From the cell containing the given text, extract its center point as (x, y) coordinate. 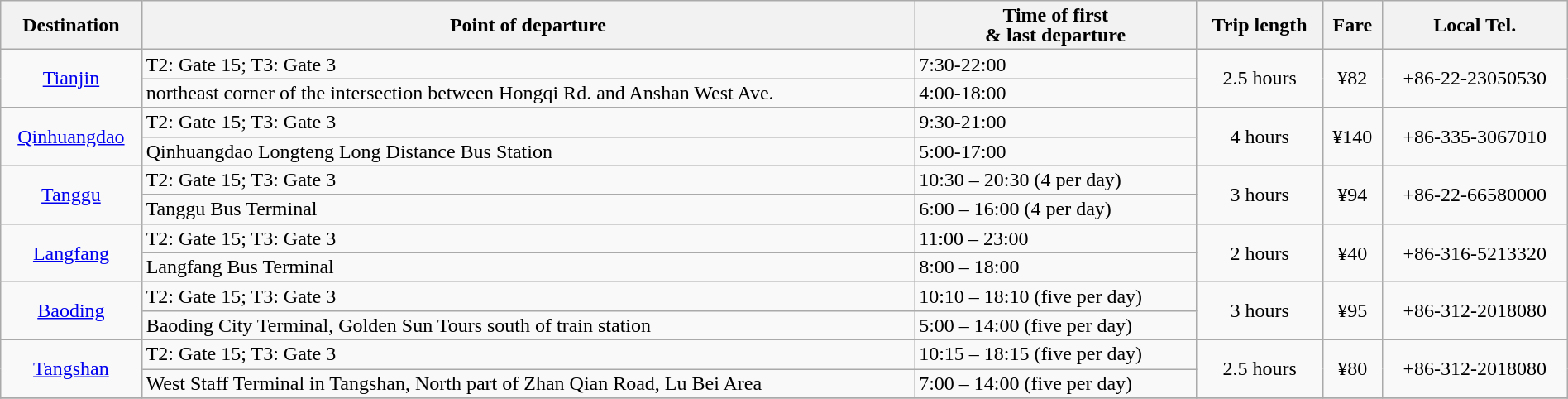
6:00 – 16:00 (4 per day) (1055, 209)
+86-22-66580000 (1475, 195)
Qinhuangdao Longteng Long Distance Bus Station (528, 151)
10:30 – 20:30 (4 per day) (1055, 180)
¥95 (1353, 310)
¥140 (1353, 137)
11:00 – 23:00 (1055, 238)
Time of first& last departure (1055, 25)
+86-22-23050530 (1475, 79)
northeast corner of the intersection between Hongqi Rd. and Anshan West Ave. (528, 93)
Point of departure (528, 25)
5:00-17:00 (1055, 151)
8:00 – 18:00 (1055, 267)
7:30-22:00 (1055, 65)
+86-335-3067010 (1475, 137)
2 hours (1260, 252)
Langfang Bus Terminal (528, 267)
¥94 (1353, 195)
Langfang (71, 252)
¥80 (1353, 368)
¥82 (1353, 79)
Destination (71, 25)
5:00 – 14:00 (five per day) (1055, 324)
9:30-21:00 (1055, 123)
Tianjin (71, 79)
Fare (1353, 25)
Baoding (71, 310)
Local Tel. (1475, 25)
7:00 – 14:00 (five per day) (1055, 384)
10:15 – 18:15 (five per day) (1055, 354)
Tanggu Bus Terminal (528, 209)
Baoding City Terminal, Golden Sun Tours south of train station (528, 324)
Tangshan (71, 368)
4:00-18:00 (1055, 93)
¥40 (1353, 252)
Tanggu (71, 195)
Qinhuangdao (71, 137)
10:10 – 18:10 (five per day) (1055, 296)
4 hours (1260, 137)
Trip length (1260, 25)
West Staff Terminal in Tangshan, North part of Zhan Qian Road, Lu Bei Area (528, 384)
+86-316-5213320 (1475, 252)
